Capture the cell that displays the provided text and extract its [X, Y] central coordinate. 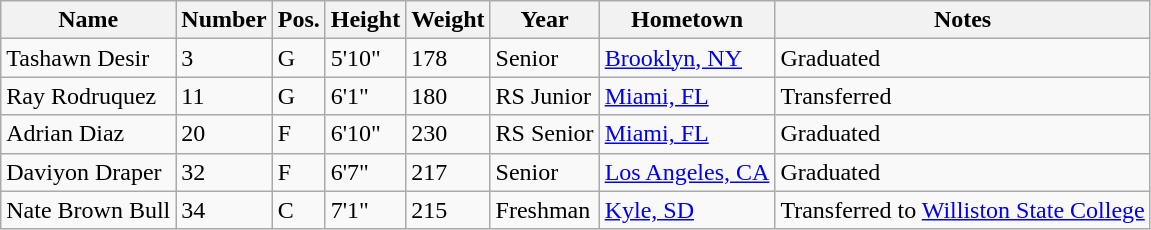
180 [448, 96]
Brooklyn, NY [687, 58]
Hometown [687, 20]
32 [224, 172]
Kyle, SD [687, 210]
11 [224, 96]
Notes [962, 20]
Ray Rodruquez [88, 96]
217 [448, 172]
Los Angeles, CA [687, 172]
5'10" [365, 58]
Daviyon Draper [88, 172]
Freshman [544, 210]
Number [224, 20]
Transferred [962, 96]
20 [224, 134]
6'1" [365, 96]
Height [365, 20]
34 [224, 210]
C [298, 210]
Pos. [298, 20]
Transferred to Williston State College [962, 210]
6'7" [365, 172]
Weight [448, 20]
Adrian Diaz [88, 134]
215 [448, 210]
RS Senior [544, 134]
Year [544, 20]
178 [448, 58]
7'1" [365, 210]
6'10" [365, 134]
RS Junior [544, 96]
Name [88, 20]
Nate Brown Bull [88, 210]
3 [224, 58]
Tashawn Desir [88, 58]
230 [448, 134]
